Provide the (X, Y) coordinate of the cell's center where the given text is located.  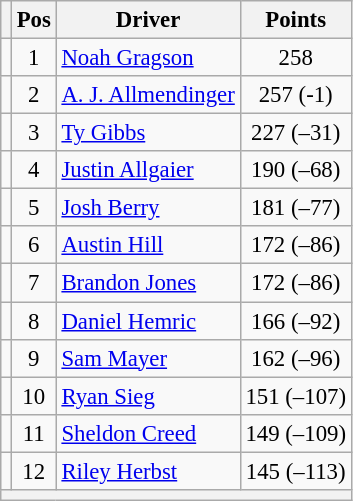
190 (–68) (296, 170)
181 (–77) (296, 208)
10 (34, 396)
Pos (34, 20)
Daniel Hemric (148, 321)
A. J. Allmendinger (148, 95)
12 (34, 471)
Ryan Sieg (148, 396)
162 (–96) (296, 358)
Sam Mayer (148, 358)
257 (-1) (296, 95)
7 (34, 283)
Josh Berry (148, 208)
Noah Gragson (148, 58)
Austin Hill (148, 245)
149 (–109) (296, 433)
4 (34, 170)
9 (34, 358)
1 (34, 58)
Points (296, 20)
5 (34, 208)
Driver (148, 20)
Justin Allgaier (148, 170)
8 (34, 321)
Brandon Jones (148, 283)
227 (–31) (296, 133)
166 (–92) (296, 321)
145 (–113) (296, 471)
3 (34, 133)
Riley Herbst (148, 471)
6 (34, 245)
258 (296, 58)
Sheldon Creed (148, 433)
151 (–107) (296, 396)
2 (34, 95)
Ty Gibbs (148, 133)
11 (34, 433)
